Search for the cell housing the specified text and yield its [x, y] center coordinate. 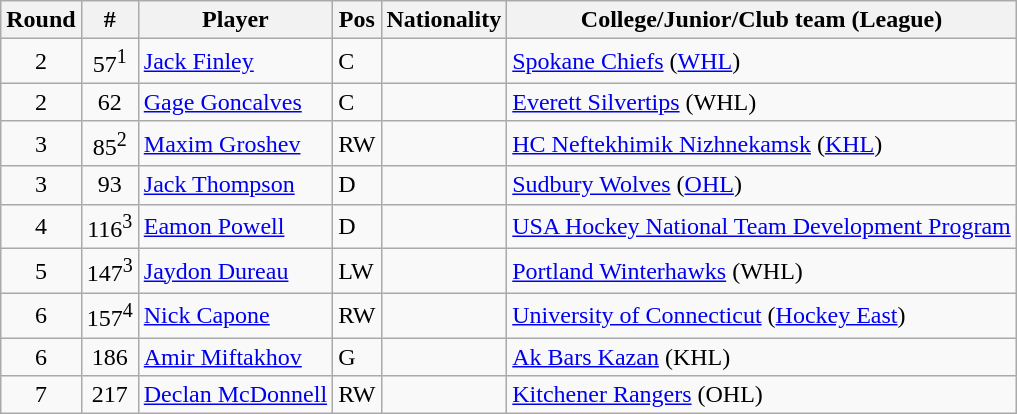
7 [41, 395]
Maxim Groshev [235, 144]
Jack Thompson [235, 185]
1163 [110, 226]
Spokane Chiefs (WHL) [762, 62]
4 [41, 226]
USA Hockey National Team Development Program [762, 226]
571 [110, 62]
62 [110, 102]
Round [41, 20]
Eamon Powell [235, 226]
Player [235, 20]
Ak Bars Kazan (KHL) [762, 357]
G [357, 357]
# [110, 20]
LW [357, 272]
Kitchener Rangers (OHL) [762, 395]
College/Junior/Club team (League) [762, 20]
Nick Capone [235, 316]
Everett Silvertips (WHL) [762, 102]
Portland Winterhawks (WHL) [762, 272]
Jack Finley [235, 62]
186 [110, 357]
Declan McDonnell [235, 395]
93 [110, 185]
Gage Goncalves [235, 102]
Jaydon Dureau [235, 272]
University of Connecticut (Hockey East) [762, 316]
Amir Miftakhov [235, 357]
5 [41, 272]
Sudbury Wolves (OHL) [762, 185]
1574 [110, 316]
HC Neftekhimik Nizhnekamsk (KHL) [762, 144]
Nationality [444, 20]
852 [110, 144]
Pos [357, 20]
217 [110, 395]
1473 [110, 272]
